Locate the cell with the specified text and output its (x, y) center coordinate. 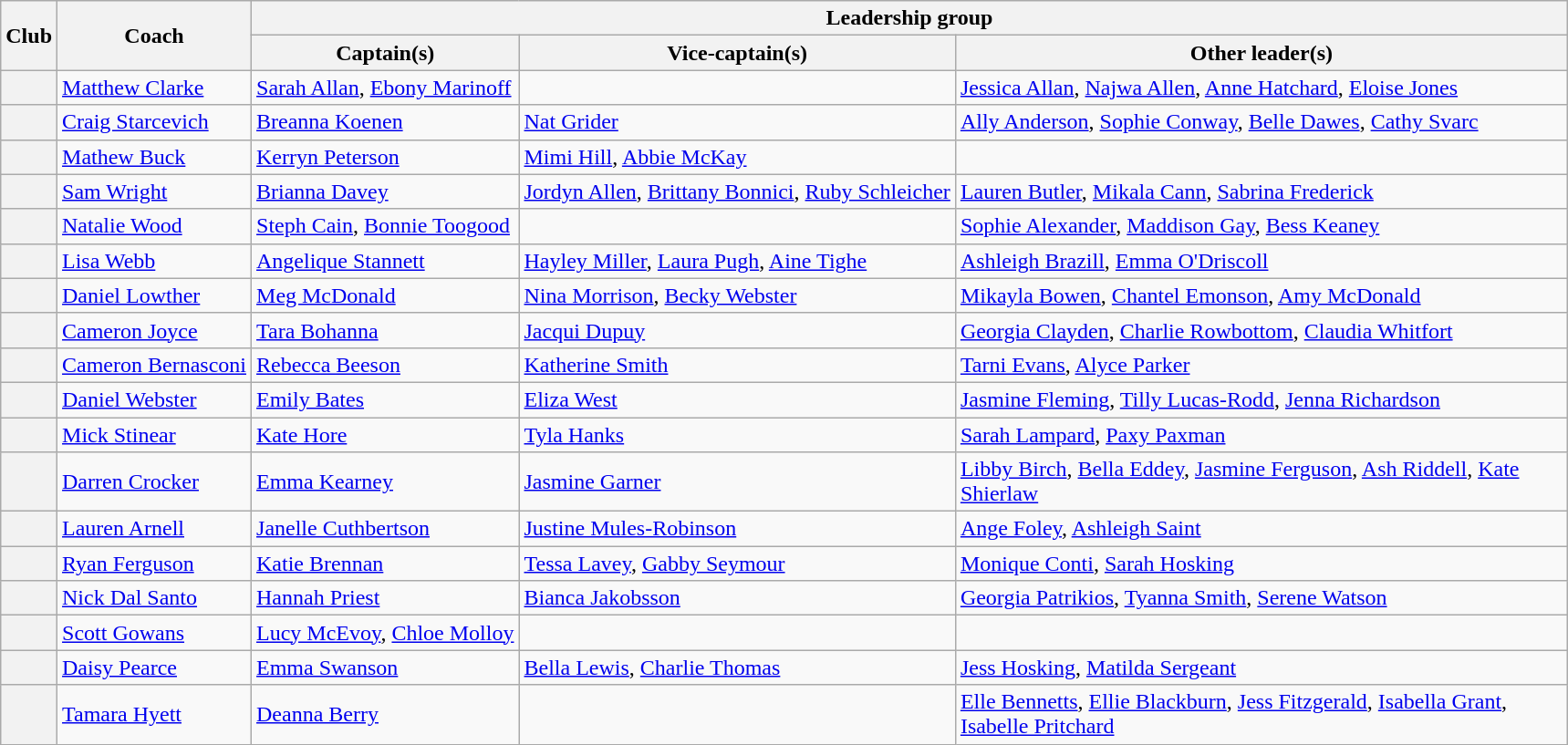
Club (29, 36)
Tyla Hanks (737, 435)
Brianna Davey (385, 191)
Daniel Lowther (155, 295)
Cameron Bernasconi (155, 365)
Libby Birch, Bella Eddey, Jasmine Ferguson, Ash Riddell, Kate Shierlaw (1261, 481)
Sarah Allan, Ebony Marinoff (385, 88)
Bianca Jakobsson (737, 598)
Ryan Ferguson (155, 564)
Leadership group (910, 18)
Steph Cain, Bonnie Toogood (385, 226)
Lucy McEvoy, Chloe Molloy (385, 633)
Jessica Allan, Najwa Allen, Anne Hatchard, Eloise Jones (1261, 88)
Elle Bennetts, Ellie Blackburn, Jess Fitzgerald, Isabella Grant, Isabelle Pritchard (1261, 715)
Jacqui Dupuy (737, 330)
Lauren Arnell (155, 529)
Nina Morrison, Becky Webster (737, 295)
Eliza West (737, 399)
Janelle Cuthbertson (385, 529)
Georgia Clayden, Charlie Rowbottom, Claudia Whitfort (1261, 330)
Ange Foley, Ashleigh Saint (1261, 529)
Coach (155, 36)
Breanna Koenen (385, 122)
Angelique Stannett (385, 261)
Darren Crocker (155, 481)
Meg McDonald (385, 295)
Vice-captain(s) (737, 53)
Jasmine Fleming, Tilly Lucas-Rodd, Jenna Richardson (1261, 399)
Sophie Alexander, Maddison Gay, Bess Keaney (1261, 226)
Mikayla Bowen, Chantel Emonson, Amy McDonald (1261, 295)
Lauren Butler, Mikala Cann, Sabrina Frederick (1261, 191)
Sam Wright (155, 191)
Lisa Webb (155, 261)
Georgia Patrikios, Tyanna Smith, Serene Watson (1261, 598)
Jess Hosking, Matilda Sergeant (1261, 667)
Tarni Evans, Alyce Parker (1261, 365)
Other leader(s) (1261, 53)
Captain(s) (385, 53)
Tamara Hyett (155, 715)
Kate Hore (385, 435)
Craig Starcevich (155, 122)
Scott Gowans (155, 633)
Matthew Clarke (155, 88)
Daniel Webster (155, 399)
Daisy Pearce (155, 667)
Nick Dal Santo (155, 598)
Tessa Lavey, Gabby Seymour (737, 564)
Monique Conti, Sarah Hosking (1261, 564)
Rebecca Beeson (385, 365)
Jordyn Allen, Brittany Bonnici, Ruby Schleicher (737, 191)
Emma Swanson (385, 667)
Katherine Smith (737, 365)
Mick Stinear (155, 435)
Tara Bohanna (385, 330)
Emily Bates (385, 399)
Mathew Buck (155, 157)
Jasmine Garner (737, 481)
Cameron Joyce (155, 330)
Ally Anderson, Sophie Conway, Belle Dawes, Cathy Svarc (1261, 122)
Hayley Miller, Laura Pugh, Aine Tighe (737, 261)
Sarah Lampard, Paxy Paxman (1261, 435)
Katie Brennan (385, 564)
Justine Mules-Robinson (737, 529)
Kerryn Peterson (385, 157)
Nat Grider (737, 122)
Deanna Berry (385, 715)
Bella Lewis, Charlie Thomas (737, 667)
Emma Kearney (385, 481)
Natalie Wood (155, 226)
Hannah Priest (385, 598)
Ashleigh Brazill, Emma O'Driscoll (1261, 261)
Mimi Hill, Abbie McKay (737, 157)
